Scan for the cell matching the given text and deliver its [X, Y] coordinate at center. 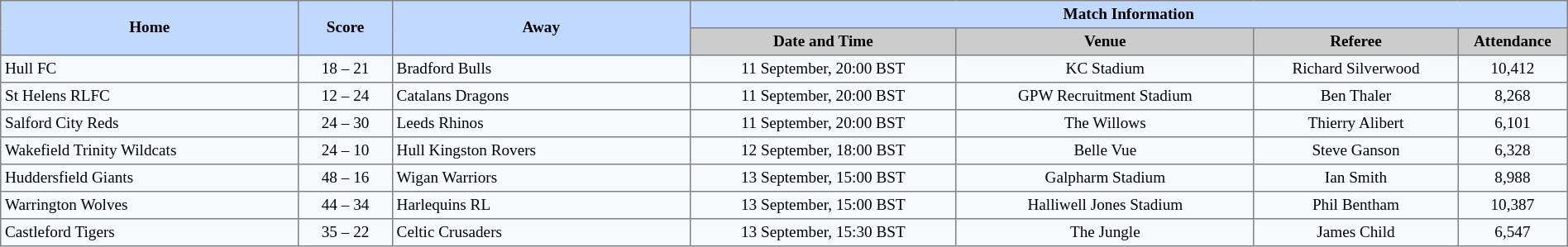
Leeds Rhinos [541, 124]
Date and Time [823, 41]
Steve Ganson [1355, 150]
6,328 [1513, 150]
Salford City Reds [150, 124]
48 – 16 [346, 178]
The Willows [1105, 124]
Attendance [1513, 41]
44 – 34 [346, 205]
Thierry Alibert [1355, 124]
Phil Bentham [1355, 205]
Wakefield Trinity Wildcats [150, 150]
18 – 21 [346, 69]
Referee [1355, 41]
Belle Vue [1105, 150]
24 – 10 [346, 150]
Richard Silverwood [1355, 69]
Halliwell Jones Stadium [1105, 205]
8,988 [1513, 178]
James Child [1355, 233]
St Helens RLFC [150, 96]
Harlequins RL [541, 205]
6,101 [1513, 124]
12 – 24 [346, 96]
6,547 [1513, 233]
24 – 30 [346, 124]
Hull Kingston Rovers [541, 150]
Score [346, 28]
Hull FC [150, 69]
Galpharm Stadium [1105, 178]
Wigan Warriors [541, 178]
Warrington Wolves [150, 205]
KC Stadium [1105, 69]
Ian Smith [1355, 178]
8,268 [1513, 96]
Celtic Crusaders [541, 233]
The Jungle [1105, 233]
10,387 [1513, 205]
Venue [1105, 41]
Away [541, 28]
Huddersfield Giants [150, 178]
13 September, 15:30 BST [823, 233]
GPW Recruitment Stadium [1105, 96]
Home [150, 28]
Catalans Dragons [541, 96]
10,412 [1513, 69]
35 – 22 [346, 233]
Match Information [1128, 15]
Bradford Bulls [541, 69]
Ben Thaler [1355, 96]
Castleford Tigers [150, 233]
12 September, 18:00 BST [823, 150]
